Pinpoint the cell where the given text exists, returning its (x, y) midpoint coordinate. 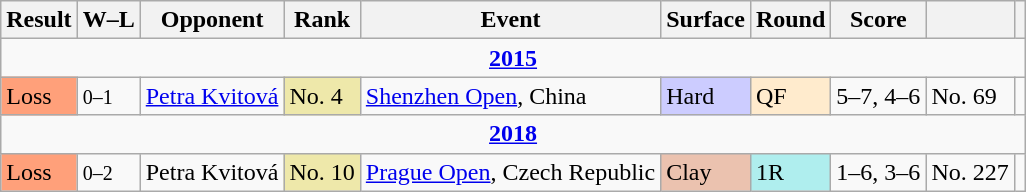
0–1 (108, 96)
No. 69 (970, 96)
Rank (322, 20)
No. 10 (322, 172)
No. 4 (322, 96)
Shenzhen Open, China (510, 96)
1R (790, 172)
2018 (514, 134)
Event (510, 20)
Prague Open, Czech Republic (510, 172)
Clay (706, 172)
0–2 (108, 172)
Hard (706, 96)
2015 (514, 58)
1–6, 3–6 (878, 172)
QF (790, 96)
Surface (706, 20)
5–7, 4–6 (878, 96)
Score (878, 20)
Round (790, 20)
W–L (108, 20)
Result (39, 20)
Opponent (212, 20)
No. 227 (970, 172)
